Determine the (X, Y) coordinate at the center of the cell enclosing the given text.  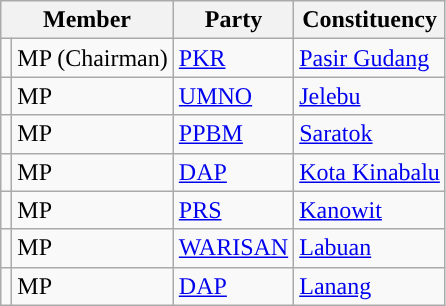
Saratok (370, 134)
Pasir Gudang (370, 58)
Constituency (370, 20)
PPBM (233, 134)
PRS (233, 210)
Lanang (370, 286)
MP (Chairman) (92, 58)
Party (233, 20)
Kanowit (370, 210)
UMNO (233, 96)
Member (88, 20)
WARISAN (233, 248)
Kota Kinabalu (370, 172)
PKR (233, 58)
Jelebu (370, 96)
Labuan (370, 248)
